Scan for the cell matching the given text and deliver its [x, y] coordinate at center. 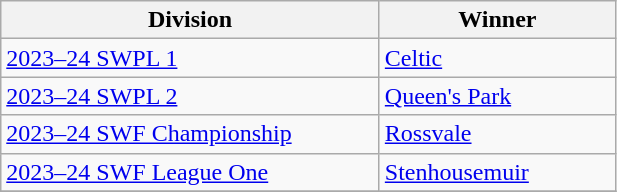
Winner [497, 20]
2023–24 SWPL 2 [190, 96]
2023–24 SWF League One [190, 172]
Celtic [497, 58]
Rossvale [497, 134]
Stenhousemuir [497, 172]
2023–24 SWF Championship [190, 134]
Division [190, 20]
2023–24 SWPL 1 [190, 58]
Queen's Park [497, 96]
